For the text-containing cell, return its midpoint in [x, y] coordinate format. 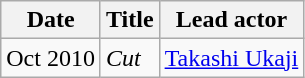
Lead actor [232, 20]
Cut [130, 58]
Takashi Ukaji [232, 58]
Title [130, 20]
Date [51, 20]
Oct 2010 [51, 58]
